Return the [x, y] coordinate for the center point of the cell that contains the specified text.  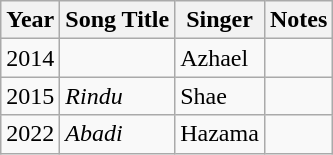
Abadi [118, 134]
2014 [30, 58]
2015 [30, 96]
Song Title [118, 20]
Shae [220, 96]
Hazama [220, 134]
2022 [30, 134]
Rindu [118, 96]
Year [30, 20]
Azhael [220, 58]
Singer [220, 20]
Notes [298, 20]
